Pinpoint the cell where the given text exists, returning its [X, Y] midpoint coordinate. 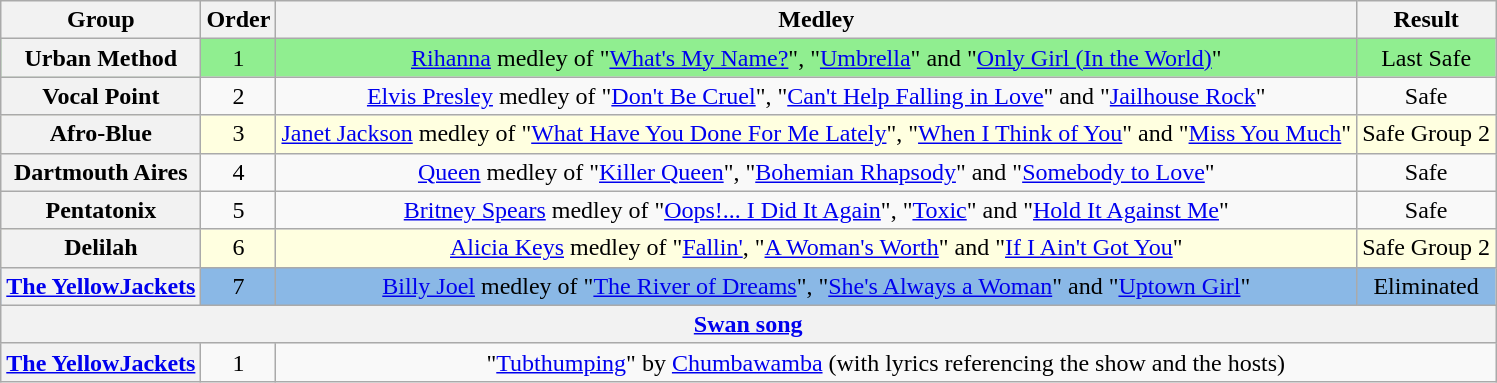
Britney Spears medley of "Oops!... I Did It Again", "Toxic" and "Hold It Against Me" [816, 210]
Alicia Keys medley of "Fallin', "A Woman's Worth" and "If I Ain't Got You" [816, 248]
6 [238, 248]
Afro-Blue [101, 134]
Urban Method [101, 58]
Group [101, 20]
3 [238, 134]
4 [238, 172]
Elvis Presley medley of "Don't Be Cruel", "Can't Help Falling in Love" and "Jailhouse Rock" [816, 96]
Dartmouth Aires [101, 172]
Rihanna medley of "What's My Name?", "Umbrella" and "Only Girl (In the World)" [816, 58]
Result [1426, 20]
Last Safe [1426, 58]
"Tubthumping" by Chumbawamba (with lyrics referencing the show and the hosts) [886, 362]
Billy Joel medley of "The River of Dreams", "She's Always a Woman" and "Uptown Girl" [816, 286]
Queen medley of "Killer Queen", "Bohemian Rhapsody" and "Somebody to Love" [816, 172]
Swan song [748, 324]
Eliminated [1426, 286]
Vocal Point [101, 96]
Delilah [101, 248]
2 [238, 96]
Order [238, 20]
Pentatonix [101, 210]
7 [238, 286]
Medley [816, 20]
5 [238, 210]
Janet Jackson medley of "What Have You Done For Me Lately", "When I Think of You" and "Miss You Much" [816, 134]
